Provide the [x, y] coordinate of the cell's center where the given text is located.  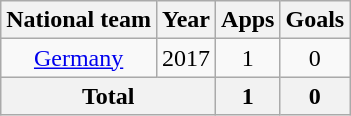
Goals [315, 20]
Total [108, 96]
Apps [248, 20]
Year [186, 20]
2017 [186, 58]
Germany [79, 58]
National team [79, 20]
